From the cell containing the given text, extract its center point as (X, Y) coordinate. 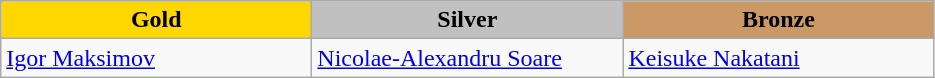
Bronze (778, 20)
Igor Maksimov (156, 58)
Gold (156, 20)
Silver (468, 20)
Nicolae-Alexandru Soare (468, 58)
Keisuke Nakatani (778, 58)
